Search for the cell housing the specified text and yield its (x, y) center coordinate. 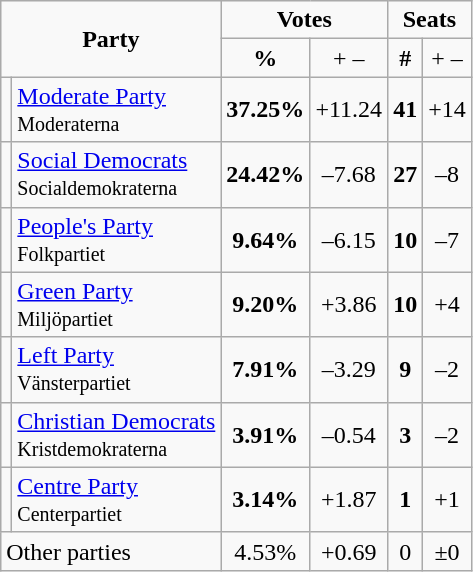
+1 (448, 500)
–8 (448, 174)
+11.24 (349, 110)
Left PartyVänsterpartiet (116, 370)
# (406, 58)
Party (111, 39)
±0 (448, 551)
+0.69 (349, 551)
7.91% (266, 370)
9 (406, 370)
+3.86 (349, 304)
Green PartyMiljöpartiet (116, 304)
+1.87 (349, 500)
+4 (448, 304)
–3.29 (349, 370)
Centre PartyCenterpartiet (116, 500)
–0.54 (349, 434)
Seats (430, 20)
1 (406, 500)
Social DemocratsSocialdemokraterna (116, 174)
4.53% (266, 551)
3 (406, 434)
Christian DemocratsKristdemokraterna (116, 434)
9.64% (266, 240)
–6.15 (349, 240)
27 (406, 174)
24.42% (266, 174)
Votes (304, 20)
People's PartyFolkpartiet (116, 240)
9.20% (266, 304)
3.91% (266, 434)
–7.68 (349, 174)
+14 (448, 110)
–7 (448, 240)
37.25% (266, 110)
Moderate PartyModeraterna (116, 110)
% (266, 58)
0 (406, 551)
3.14% (266, 500)
Other parties (111, 551)
41 (406, 110)
